For the text-containing cell, return its midpoint in (x, y) coordinate format. 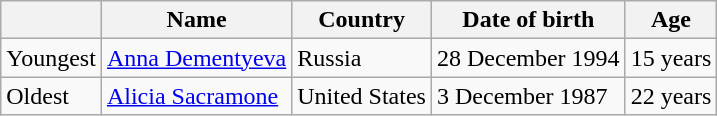
28 December 1994 (528, 58)
3 December 1987 (528, 96)
Country (362, 20)
Date of birth (528, 20)
Oldest (52, 96)
15 years (671, 58)
Anna Dementyeva (196, 58)
Name (196, 20)
Youngest (52, 58)
United States (362, 96)
Russia (362, 58)
Alicia Sacramone (196, 96)
22 years (671, 96)
Age (671, 20)
